Output the (X, Y) coordinate of the center of the cell containing the given text.  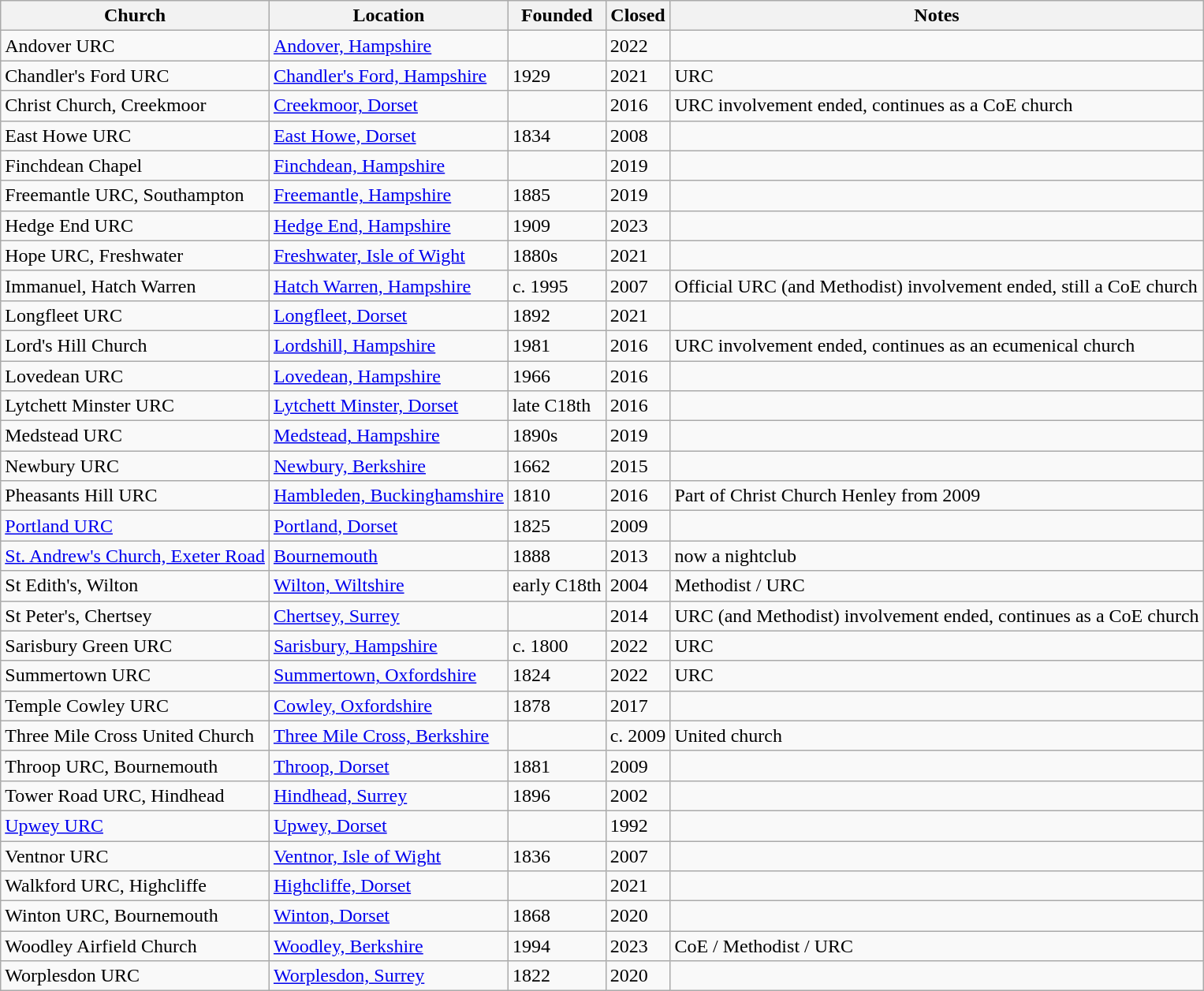
2015 (638, 466)
now a nightclub (937, 556)
Longfleet URC (136, 315)
Methodist / URC (937, 586)
late C18th (557, 406)
Chandler's Ford, Hampshire (388, 76)
Lytchett Minster, Dorset (388, 406)
1836 (557, 855)
2004 (638, 586)
East Howe URC (136, 136)
c. 2009 (638, 736)
Closed (638, 16)
Ventnor URC (136, 855)
Newbury URC (136, 466)
1929 (557, 76)
1890s (557, 436)
1824 (557, 676)
1981 (557, 345)
Finchdean Chapel (136, 166)
URC involvement ended, continues as an ecumenical church (937, 345)
1825 (557, 526)
1994 (557, 946)
Summertown URC (136, 676)
Walkford URC, Highcliffe (136, 886)
1892 (557, 315)
Freshwater, Isle of Wight (388, 255)
Creekmoor, Dorset (388, 106)
URC (and Methodist) involvement ended, continues as a CoE church (937, 616)
Medstead, Hampshire (388, 436)
Freemantle URC, Southampton (136, 196)
Wilton, Wiltshire (388, 586)
1810 (557, 496)
URC involvement ended, continues as a CoE church (937, 106)
Official URC (and Methodist) involvement ended, still a CoE church (937, 285)
Chandler's Ford URC (136, 76)
Finchdean, Hampshire (388, 166)
Woodley Airfield Church (136, 946)
Andover, Hampshire (388, 46)
Lovedean URC (136, 376)
Sarisbury, Hampshire (388, 646)
St Edith's, Wilton (136, 586)
1896 (557, 795)
Bournemouth (388, 556)
Sarisbury Green URC (136, 646)
Worplesdon URC (136, 976)
1966 (557, 376)
St Peter's, Chertsey (136, 616)
Tower Road URC, Hindhead (136, 795)
Winton URC, Bournemouth (136, 916)
2017 (638, 706)
Lovedean, Hampshire (388, 376)
Three Mile Cross, Berkshire (388, 736)
Winton, Dorset (388, 916)
Newbury, Berkshire (388, 466)
2008 (638, 136)
Worplesdon, Surrey (388, 976)
Hatch Warren, Hampshire (388, 285)
Notes (937, 16)
Medstead URC (136, 436)
East Howe, Dorset (388, 136)
Immanuel, Hatch Warren (136, 285)
Throop URC, Bournemouth (136, 766)
1881 (557, 766)
Andover URC (136, 46)
Chertsey, Surrey (388, 616)
Lordshill, Hampshire (388, 345)
Three Mile Cross United Church (136, 736)
Throop, Dorset (388, 766)
Upwey, Dorset (388, 825)
Lord's Hill Church (136, 345)
Location (388, 16)
2014 (638, 616)
Cowley, Oxfordshire (388, 706)
CoE / Methodist / URC (937, 946)
Freemantle, Hampshire (388, 196)
1885 (557, 196)
1992 (638, 825)
Hindhead, Surrey (388, 795)
Church (136, 16)
Christ Church, Creekmoor (136, 106)
Summertown, Oxfordshire (388, 676)
c. 1800 (557, 646)
1868 (557, 916)
1888 (557, 556)
2013 (638, 556)
1878 (557, 706)
United church (937, 736)
Hambleden, Buckinghamshire (388, 496)
1909 (557, 225)
Hedge End, Hampshire (388, 225)
1834 (557, 136)
1662 (557, 466)
Ventnor, Isle of Wight (388, 855)
Temple Cowley URC (136, 706)
Upwey URC (136, 825)
1822 (557, 976)
early C18th (557, 586)
Highcliffe, Dorset (388, 886)
Part of Christ Church Henley from 2009 (937, 496)
Lytchett Minster URC (136, 406)
St. Andrew's Church, Exeter Road (136, 556)
Hope URC, Freshwater (136, 255)
Hedge End URC (136, 225)
Longfleet, Dorset (388, 315)
Portland, Dorset (388, 526)
Portland URC (136, 526)
2002 (638, 795)
Woodley, Berkshire (388, 946)
Pheasants Hill URC (136, 496)
1880s (557, 255)
c. 1995 (557, 285)
Founded (557, 16)
